Return the [X, Y] coordinate for the center point of the cell that contains the specified text.  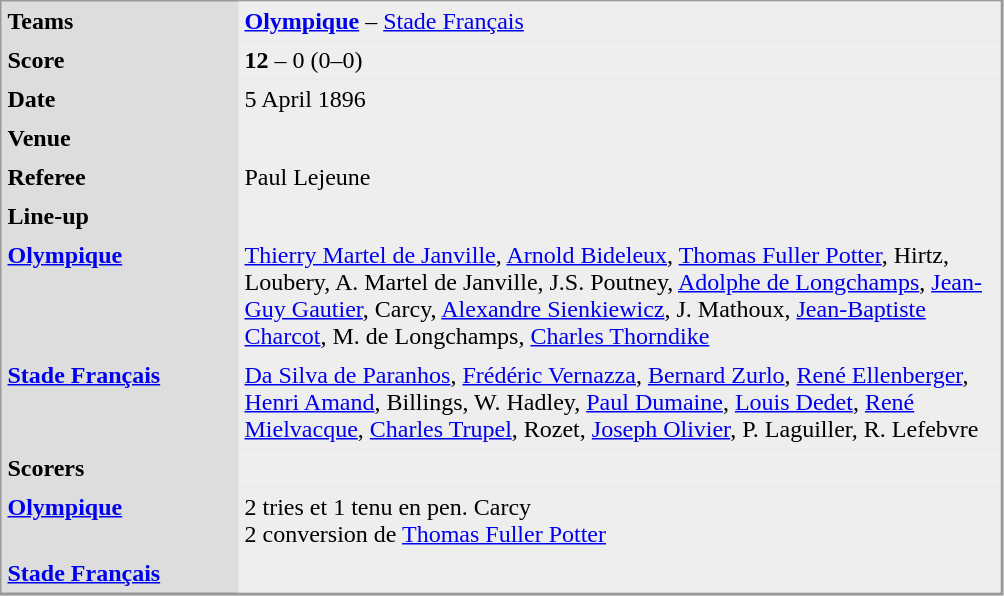
Scorers [120, 468]
12 – 0 (0–0) [619, 60]
Teams [120, 22]
Date [120, 100]
Venue [120, 138]
5 April 1896 [619, 100]
Paul Lejeune [619, 178]
Referee [120, 178]
Score [120, 60]
Line-up [120, 216]
2 tries et 1 tenu en pen. Carcy2 conversion de Thomas Fuller Potter [619, 521]
Olympique – Stade Français [619, 22]
